Locate the cell with the specified text and output its (x, y) center coordinate. 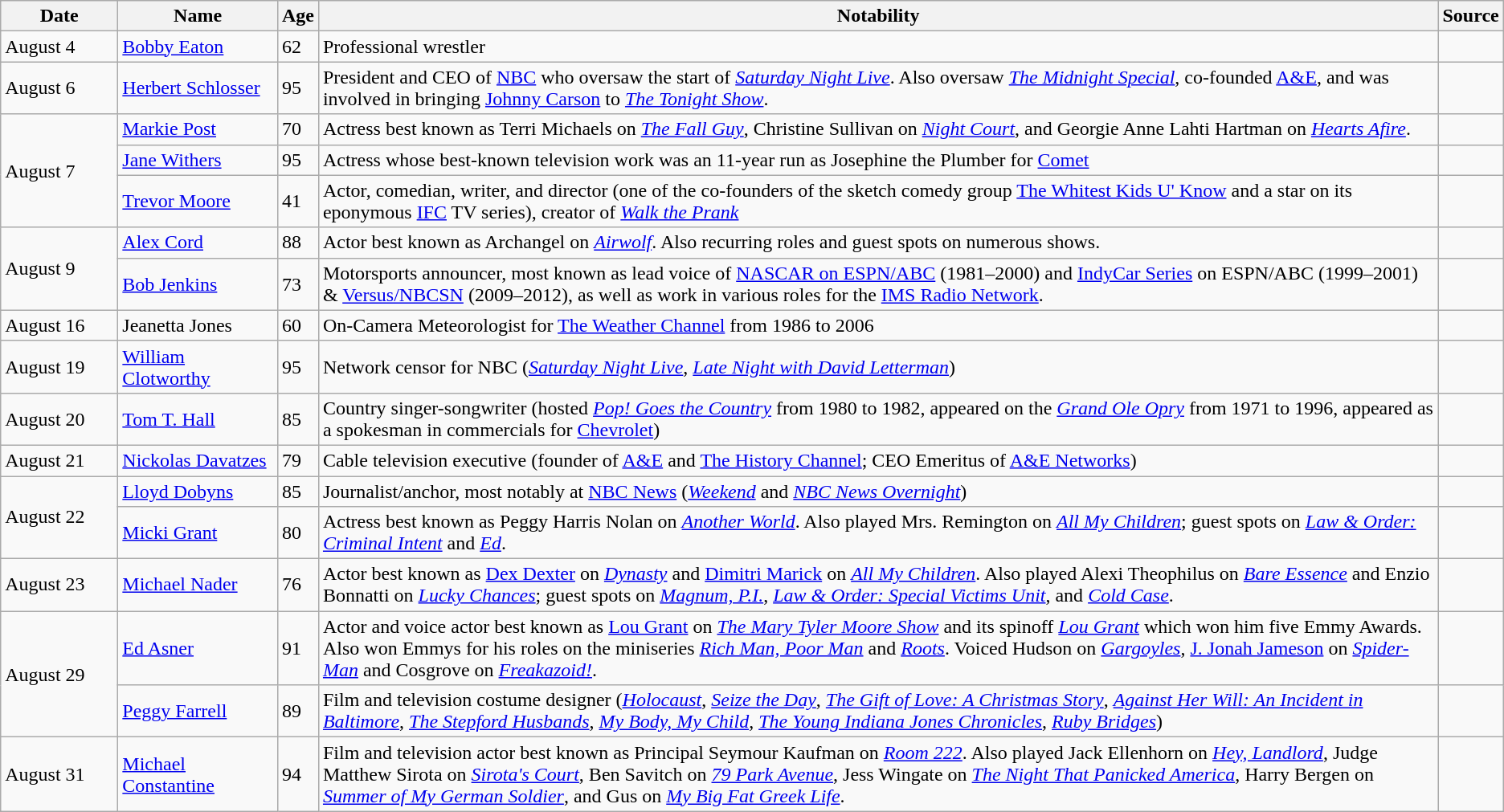
On-Camera Meteorologist for The Weather Channel from 1986 to 2006 (878, 325)
August 31 (59, 774)
Bobby Eaton (198, 47)
Herbert Schlosser (198, 88)
Actress best known as Terri Michaels on The Fall Guy, Christine Sullivan on Night Court, and Georgie Anne Lahti Hartman on Hearts Afire. (878, 129)
August 21 (59, 460)
August 22 (59, 517)
Ed Asner (198, 648)
William Clotworthy (198, 366)
88 (297, 243)
Age (297, 16)
76 (297, 585)
Jane Withers (198, 160)
Alex Cord (198, 243)
Peggy Farrell (198, 712)
79 (297, 460)
August 20 (59, 419)
Markie Post (198, 129)
Name (198, 16)
Date (59, 16)
Trevor Moore (198, 201)
94 (297, 774)
80 (297, 533)
Nickolas Davatzes (198, 460)
73 (297, 284)
89 (297, 712)
Jeanetta Jones (198, 325)
Lloyd Dobyns (198, 491)
August 6 (59, 88)
Michael Nader (198, 585)
Journalist/anchor, most notably at NBC News (Weekend and NBC News Overnight) (878, 491)
Bob Jenkins (198, 284)
August 7 (59, 170)
Actress whose best-known television work was an 11-year run as Josephine the Plumber for Comet (878, 160)
60 (297, 325)
Professional wrestler (878, 47)
70 (297, 129)
Network censor for NBC (Saturday Night Live, Late Night with David Letterman) (878, 366)
August 19 (59, 366)
Micki Grant (198, 533)
August 4 (59, 47)
Notability (878, 16)
Tom T. Hall (198, 419)
62 (297, 47)
41 (297, 201)
Cable television executive (founder of A&E and The History Channel; CEO Emeritus of A&E Networks) (878, 460)
91 (297, 648)
Michael Constantine (198, 774)
Source (1470, 16)
August 23 (59, 585)
August 9 (59, 268)
August 29 (59, 675)
Actor best known as Archangel on Airwolf. Also recurring roles and guest spots on numerous shows. (878, 243)
August 16 (59, 325)
